Locate the cell with the specified text and output its [X, Y] center coordinate. 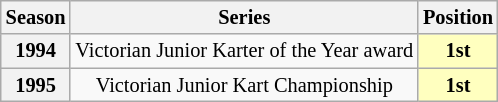
Victorian Junior Kart Championship [244, 85]
Season [36, 17]
Victorian Junior Karter of the Year award [244, 51]
1995 [36, 85]
Series [244, 17]
Position [458, 17]
1994 [36, 51]
